Search for the cell housing the specified text and yield its [X, Y] center coordinate. 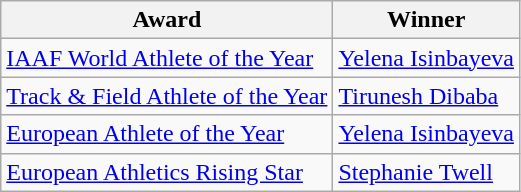
Award [167, 20]
Tirunesh Dibaba [426, 96]
European Athlete of the Year [167, 134]
Stephanie Twell [426, 172]
European Athletics Rising Star [167, 172]
Winner [426, 20]
IAAF World Athlete of the Year [167, 58]
Track & Field Athlete of the Year [167, 96]
